Determine the [X, Y] coordinate at the center of the cell enclosing the given text.  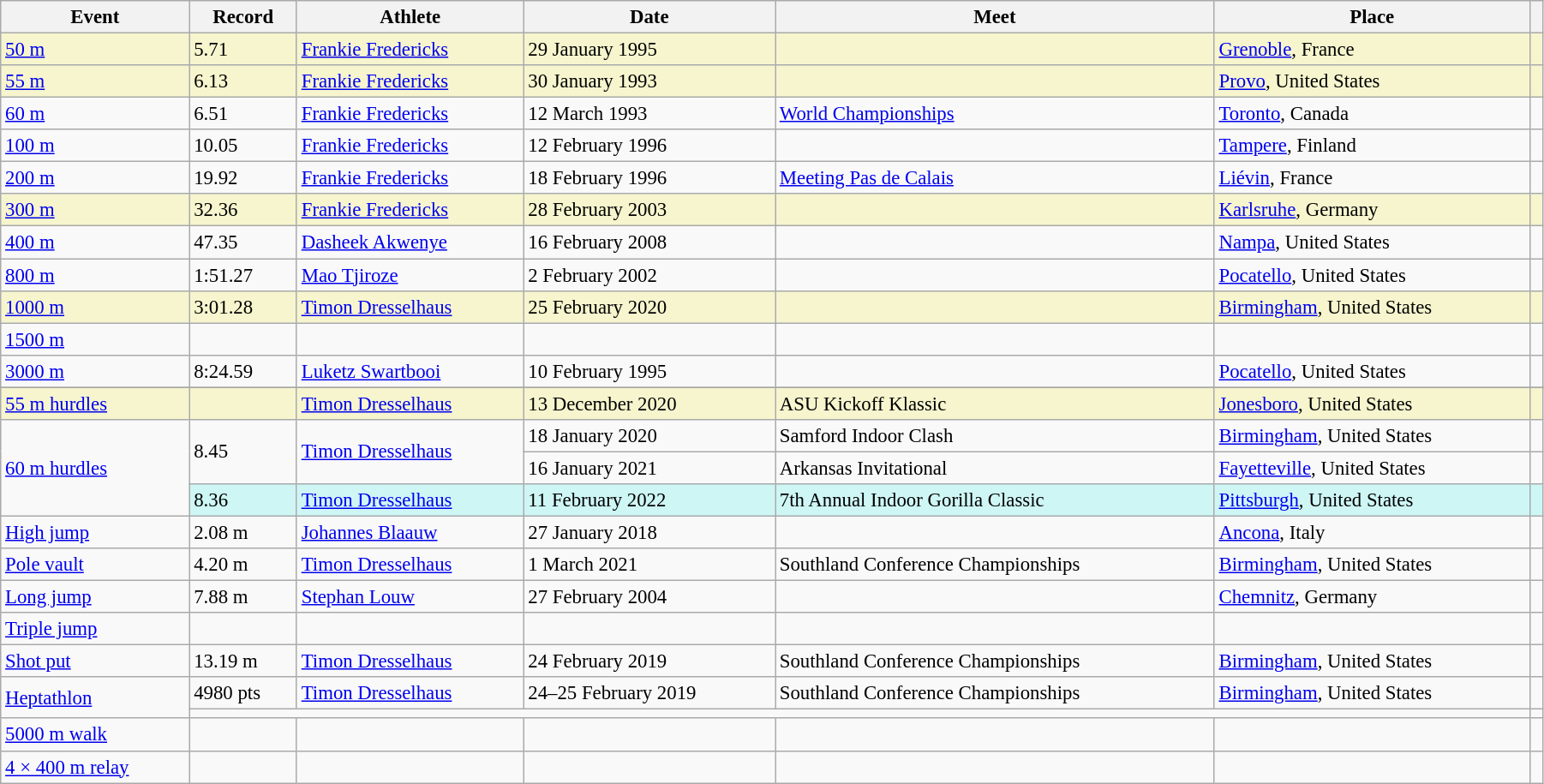
Dasheek Akwenye [410, 242]
High jump [95, 532]
6.13 [243, 81]
Record [243, 17]
Athlete [410, 17]
Long jump [95, 597]
ASU Kickoff Klassic [994, 404]
11 February 2022 [649, 500]
4980 pts [243, 693]
8:24.59 [243, 371]
1000 m [95, 307]
Johannes Blaauw [410, 532]
Samford Indoor Clash [994, 436]
12 March 1993 [649, 114]
Karlsruhe, Germany [1372, 210]
Luketz Swartbooi [410, 371]
10 February 1995 [649, 371]
Pole vault [95, 565]
Stephan Louw [410, 597]
25 February 2020 [649, 307]
Grenoble, France [1372, 50]
19.92 [243, 178]
Nampa, United States [1372, 242]
4.20 m [243, 565]
300 m [95, 210]
800 m [95, 275]
Toronto, Canada [1372, 114]
27 January 2018 [649, 532]
1 March 2021 [649, 565]
47.35 [243, 242]
Event [95, 17]
32.36 [243, 210]
Fayetteville, United States [1372, 468]
Arkansas Invitational [994, 468]
4 × 400 m relay [95, 767]
Tampere, Finland [1372, 146]
3:01.28 [243, 307]
8.36 [243, 500]
8.45 [243, 452]
Meeting Pas de Calais [994, 178]
Triple jump [95, 629]
World Championships [994, 114]
6.51 [243, 114]
30 January 1993 [649, 81]
100 m [95, 146]
55 m hurdles [95, 404]
2 February 2002 [649, 275]
16 January 2021 [649, 468]
200 m [95, 178]
Meet [994, 17]
Pittsburgh, United States [1372, 500]
Heptathlon [95, 697]
18 February 1996 [649, 178]
50 m [95, 50]
27 February 2004 [649, 597]
3000 m [95, 371]
1500 m [95, 339]
13.19 m [243, 661]
Date [649, 17]
Ancona, Italy [1372, 532]
55 m [95, 81]
400 m [95, 242]
18 January 2020 [649, 436]
2.08 m [243, 532]
24–25 February 2019 [649, 693]
5000 m walk [95, 735]
60 m [95, 114]
7.88 m [243, 597]
Mao Tjiroze [410, 275]
5.71 [243, 50]
29 January 1995 [649, 50]
24 February 2019 [649, 661]
16 February 2008 [649, 242]
Shot put [95, 661]
Provo, United States [1372, 81]
Place [1372, 17]
10.05 [243, 146]
12 February 1996 [649, 146]
13 December 2020 [649, 404]
Chemnitz, Germany [1372, 597]
1:51.27 [243, 275]
28 February 2003 [649, 210]
60 m hurdles [95, 468]
Jonesboro, United States [1372, 404]
Liévin, France [1372, 178]
7th Annual Indoor Gorilla Classic [994, 500]
